Capture the cell that displays the provided text and extract its (X, Y) central coordinate. 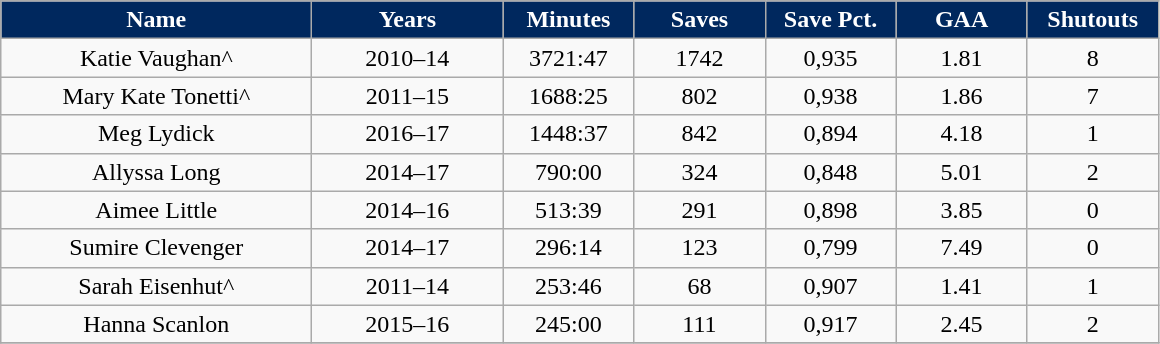
Name (156, 20)
Sumire Clevenger (156, 248)
790:00 (568, 172)
253:46 (568, 286)
513:39 (568, 210)
2.45 (962, 324)
0,799 (830, 248)
2015–16 (408, 324)
7.49 (962, 248)
245:00 (568, 324)
291 (700, 210)
1.41 (962, 286)
2011–14 (408, 286)
Saves (700, 20)
68 (700, 286)
Minutes (568, 20)
1.86 (962, 96)
0,938 (830, 96)
Meg Lydick (156, 134)
324 (700, 172)
111 (700, 324)
Katie Vaughan^ (156, 58)
802 (700, 96)
842 (700, 134)
2014–16 (408, 210)
1688:25 (568, 96)
0,848 (830, 172)
7 (1092, 96)
4.18 (962, 134)
1742 (700, 58)
GAA (962, 20)
Save Pct. (830, 20)
Hanna Scanlon (156, 324)
2016–17 (408, 134)
Years (408, 20)
3721:47 (568, 58)
0,935 (830, 58)
123 (700, 248)
0,898 (830, 210)
Allyssa Long (156, 172)
Shutouts (1092, 20)
1.81 (962, 58)
Aimee Little (156, 210)
3.85 (962, 210)
2011–15 (408, 96)
Sarah Eisenhut^ (156, 286)
0,917 (830, 324)
0,894 (830, 134)
1448:37 (568, 134)
0,907 (830, 286)
Mary Kate Tonetti^ (156, 96)
296:14 (568, 248)
8 (1092, 58)
5.01 (962, 172)
2010–14 (408, 58)
